Extract the (X, Y) coordinate from the center of the cell holding the provided text.  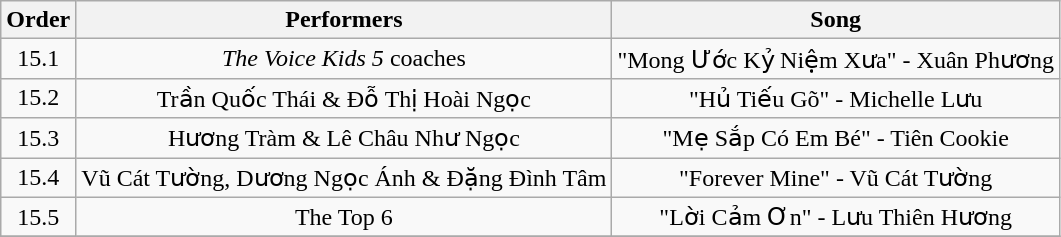
15.3 (38, 138)
"Forever Mine" - Vũ Cát Tường (836, 178)
Order (38, 20)
"Mong Ước Kỷ Niệm Xưa" - Xuân Phương (836, 59)
Trần Quốc Thái & Đỗ Thị Hoài Ngọc (344, 98)
Hương Tràm & Lê Châu Như Ngọc (344, 138)
Song (836, 20)
The Top 6 (344, 217)
Vũ Cát Tường, Dương Ngọc Ánh & Đặng Đình Tâm (344, 178)
15.4 (38, 178)
The Voice Kids 5 coaches (344, 59)
15.2 (38, 98)
"Hủ Tiếu Gõ" - Michelle Lưu (836, 98)
15.1 (38, 59)
Performers (344, 20)
15.5 (38, 217)
"Lời Cảm Ơn" - Lưu Thiên Hương (836, 217)
"Mẹ Sắp Có Em Bé" - Tiên Cookie (836, 138)
